Return (X, Y) of the center of cell containing provided text 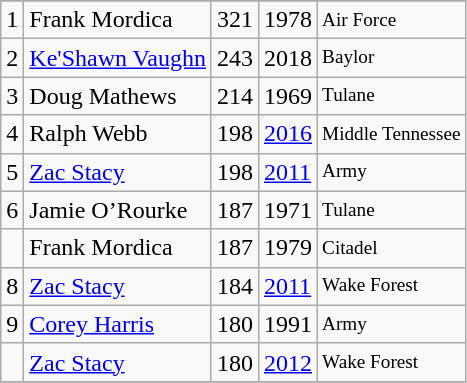
1991 (288, 324)
243 (234, 58)
8 (12, 286)
Corey Harris (118, 324)
Baylor (392, 58)
Air Force (392, 20)
4 (12, 134)
Doug Mathews (118, 96)
2012 (288, 362)
184 (234, 286)
1 (12, 20)
1971 (288, 210)
1978 (288, 20)
214 (234, 96)
Ke'Shawn Vaughn (118, 58)
2018 (288, 58)
2016 (288, 134)
1979 (288, 248)
2 (12, 58)
321 (234, 20)
5 (12, 172)
9 (12, 324)
Citadel (392, 248)
Ralph Webb (118, 134)
Middle Tennessee (392, 134)
6 (12, 210)
Jamie O’Rourke (118, 210)
1969 (288, 96)
3 (12, 96)
